Output the (x, y) coordinate of the center of the cell containing the given text.  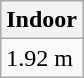
Indoor (42, 20)
1.92 m (42, 58)
